Locate the cell with the specified text and output its (X, Y) center coordinate. 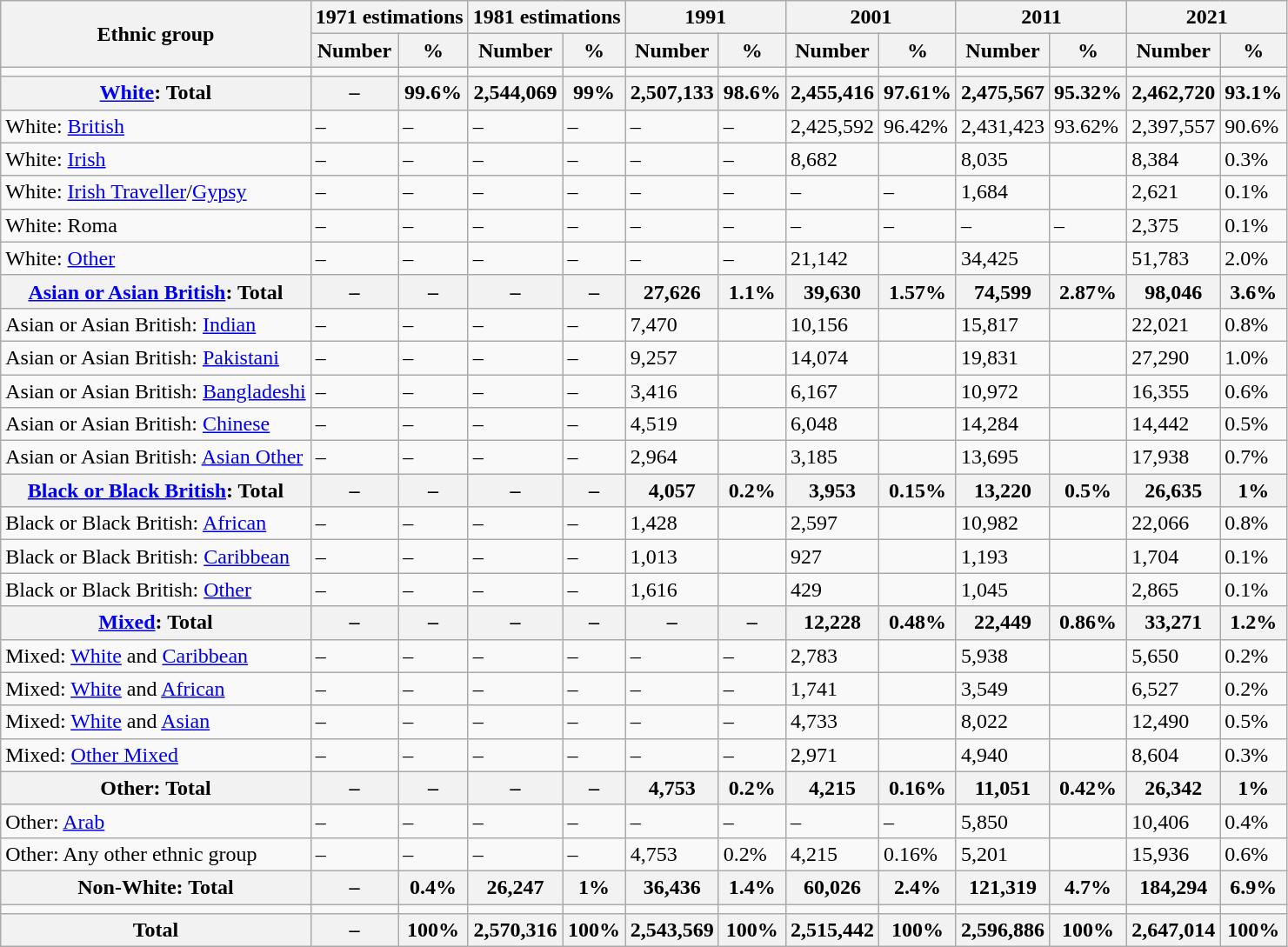
2,570,316 (515, 930)
21,142 (831, 258)
10,406 (1174, 821)
5,650 (1174, 656)
Other: Total (156, 788)
Asian or Asian British: Total (156, 291)
Non-White: Total (156, 887)
15,817 (1002, 324)
1.4% (751, 887)
2021 (1207, 17)
2011 (1041, 17)
Mixed: White and Caribbean (156, 656)
White: Irish (156, 159)
17,938 (1174, 457)
13,220 (1002, 490)
1,045 (1002, 590)
27,290 (1174, 357)
6,527 (1174, 689)
14,442 (1174, 424)
1,013 (671, 557)
2,475,567 (1002, 93)
8,384 (1174, 159)
1.57% (917, 291)
15,936 (1174, 854)
22,021 (1174, 324)
Asian or Asian British: Chinese (156, 424)
2,462,720 (1174, 93)
26,342 (1174, 788)
99% (594, 93)
1991 (705, 17)
6,048 (831, 424)
Asian or Asian British: Indian (156, 324)
98,046 (1174, 291)
2,971 (831, 755)
13,695 (1002, 457)
26,247 (515, 887)
22,066 (1174, 524)
16,355 (1174, 390)
4,057 (671, 490)
3.6% (1254, 291)
12,228 (831, 623)
4,733 (831, 722)
0.7% (1254, 457)
Ethnic group (156, 34)
34,425 (1002, 258)
19,831 (1002, 357)
2.87% (1089, 291)
Mixed: Total (156, 623)
8,035 (1002, 159)
2,964 (671, 457)
0.86% (1089, 623)
27,626 (671, 291)
99.6% (433, 93)
White: Irish Traveller/Gypsy (156, 192)
2,647,014 (1174, 930)
93.1% (1254, 93)
1,684 (1002, 192)
Mixed: White and Asian (156, 722)
10,156 (831, 324)
26,635 (1174, 490)
1971 estimations (390, 17)
2,375 (1174, 225)
97.61% (917, 93)
Total (156, 930)
White: Roma (156, 225)
Asian or Asian British: Bangladeshi (156, 390)
51,783 (1174, 258)
6,167 (831, 390)
Other: Any other ethnic group (156, 854)
74,599 (1002, 291)
3,953 (831, 490)
2,507,133 (671, 93)
0.15% (917, 490)
98.6% (751, 93)
1,193 (1002, 557)
1.2% (1254, 623)
5,938 (1002, 656)
2,621 (1174, 192)
95.32% (1089, 93)
Asian or Asian British: Pakistani (156, 357)
184,294 (1174, 887)
11,051 (1002, 788)
2.0% (1254, 258)
Mixed: Other Mixed (156, 755)
Black or Black British: Total (156, 490)
2,596,886 (1002, 930)
36,436 (671, 887)
Black or Black British: African (156, 524)
90.6% (1254, 126)
1.0% (1254, 357)
2,544,069 (515, 93)
3,549 (1002, 689)
7,470 (671, 324)
1,616 (671, 590)
Black or Black British: Caribbean (156, 557)
33,271 (1174, 623)
8,604 (1174, 755)
4,940 (1002, 755)
10,972 (1002, 390)
93.62% (1089, 126)
2,397,557 (1174, 126)
White: British (156, 126)
White: Total (156, 93)
1,704 (1174, 557)
2,425,592 (831, 126)
96.42% (917, 126)
Mixed: White and African (156, 689)
Asian or Asian British: Asian Other (156, 457)
22,449 (1002, 623)
2,597 (831, 524)
10,982 (1002, 524)
1,741 (831, 689)
0.42% (1089, 788)
4.7% (1089, 887)
Black or Black British: Other (156, 590)
1981 estimations (546, 17)
Other: Arab (156, 821)
5,850 (1002, 821)
6.9% (1254, 887)
0.48% (917, 623)
39,630 (831, 291)
60,026 (831, 887)
429 (831, 590)
14,074 (831, 357)
14,284 (1002, 424)
2,865 (1174, 590)
121,319 (1002, 887)
1,428 (671, 524)
2,455,416 (831, 93)
2.4% (917, 887)
1.1% (751, 291)
2,515,442 (831, 930)
8,682 (831, 159)
2001 (871, 17)
12,490 (1174, 722)
White: Other (156, 258)
5,201 (1002, 854)
2,783 (831, 656)
927 (831, 557)
2,543,569 (671, 930)
8,022 (1002, 722)
3,185 (831, 457)
9,257 (671, 357)
3,416 (671, 390)
2,431,423 (1002, 126)
4,519 (671, 424)
